Provide the (x, y) coordinate of the cell's center where the given text is located.  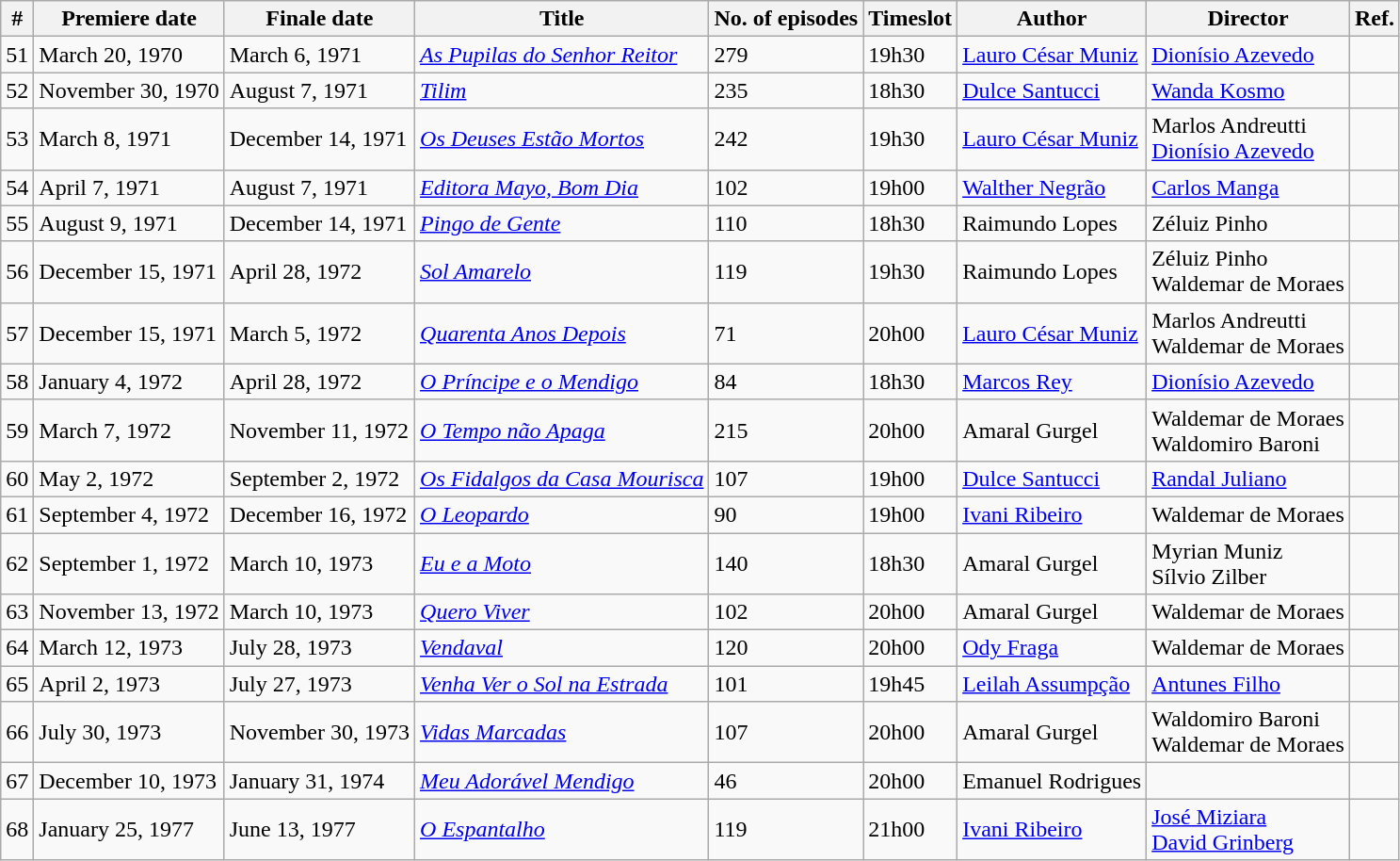
46 (786, 781)
140 (786, 563)
Sol Amarelo (562, 271)
Carlos Manga (1248, 187)
Director (1248, 19)
242 (786, 139)
63 (17, 612)
Timeslot (910, 19)
Os Fidalgos da Casa Mourisca (562, 479)
November 30, 1973 (319, 733)
September 2, 1972 (319, 479)
O Tempo não Apaga (562, 430)
71 (786, 333)
January 31, 1974 (319, 781)
July 28, 1973 (319, 648)
José MiziaraDavid Grinberg (1248, 829)
58 (17, 382)
19h45 (910, 684)
O Príncipe e o Mendigo (562, 382)
Waldemar de MoraesWaldomiro Baroni (1248, 430)
Title (562, 19)
March 6, 1971 (319, 55)
September 4, 1972 (129, 514)
Tilim (562, 90)
67 (17, 781)
March 7, 1972 (129, 430)
60 (17, 479)
O Leopardo (562, 514)
Ref. (1375, 19)
52 (17, 90)
# (17, 19)
Zéluiz Pinho (1248, 223)
Leilah Assumpção (1053, 684)
Waldomiro BaroniWaldemar de Moraes (1248, 733)
279 (786, 55)
21h00 (910, 829)
57 (17, 333)
Wanda Kosmo (1248, 90)
April 7, 1971 (129, 187)
July 27, 1973 (319, 684)
March 20, 1970 (129, 55)
August 9, 1971 (129, 223)
Premiere date (129, 19)
110 (786, 223)
Editora Mayo, Bom Dia (562, 187)
53 (17, 139)
235 (786, 90)
Marcos Rey (1053, 382)
55 (17, 223)
July 30, 1973 (129, 733)
Walther Negrão (1053, 187)
Vendaval (562, 648)
September 1, 1972 (129, 563)
66 (17, 733)
54 (17, 187)
59 (17, 430)
March 5, 1972 (319, 333)
December 16, 1972 (319, 514)
Author (1053, 19)
84 (786, 382)
Quarenta Anos Depois (562, 333)
Meu Adorável Mendigo (562, 781)
65 (17, 684)
68 (17, 829)
Vidas Marcadas (562, 733)
As Pupilas do Senhor Reitor (562, 55)
Finale date (319, 19)
64 (17, 648)
Os Deuses Estão Mortos (562, 139)
62 (17, 563)
101 (786, 684)
120 (786, 648)
Marlos AndreuttiWaldemar de Moraes (1248, 333)
Eu e a Moto (562, 563)
O Espantalho (562, 829)
March 12, 1973 (129, 648)
Zéluiz PinhoWaldemar de Moraes (1248, 271)
March 8, 1971 (129, 139)
51 (17, 55)
November 30, 1970 (129, 90)
December 10, 1973 (129, 781)
No. of episodes (786, 19)
Marlos AndreuttiDionísio Azevedo (1248, 139)
215 (786, 430)
Emanuel Rodrigues (1053, 781)
January 4, 1972 (129, 382)
Myrian MunizSílvio Zilber (1248, 563)
56 (17, 271)
November 13, 1972 (129, 612)
Antunes Filho (1248, 684)
Quero Viver (562, 612)
61 (17, 514)
90 (786, 514)
January 25, 1977 (129, 829)
Venha Ver o Sol na Estrada (562, 684)
Ody Fraga (1053, 648)
May 2, 1972 (129, 479)
April 2, 1973 (129, 684)
November 11, 1972 (319, 430)
June 13, 1977 (319, 829)
Randal Juliano (1248, 479)
Pingo de Gente (562, 223)
